Return the (x, y) coordinate for the center point of the cell that contains the specified text.  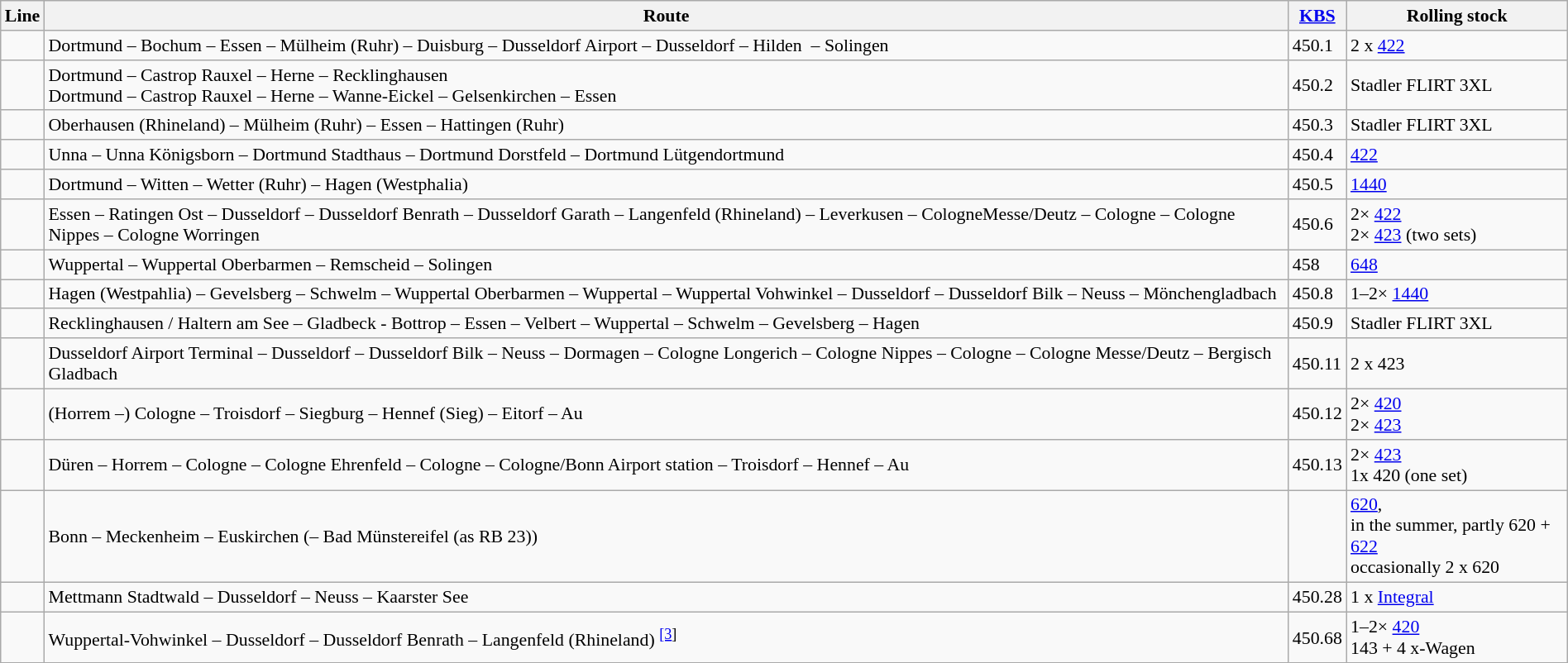
(Horrem –) Cologne – Troisdorf – Siegburg – Hennef (Sieg) – Eitorf – Au (666, 413)
450.9 (1317, 323)
1 x Integral (1457, 597)
450.13 (1317, 465)
450.68 (1317, 637)
Mettmann Stadtwald – Dusseldorf – Neuss – Kaarster See (666, 597)
458 (1317, 264)
2 x 422 (1457, 45)
Wuppertal-Vohwinkel – Dusseldorf – Dusseldorf Benrath – Langenfeld (Rhineland) [3] (666, 637)
450.12 (1317, 413)
Dortmund – Castrop Rauxel – Herne – RecklinghausenDortmund – Castrop Rauxel – Herne – Wanne-Eickel – Gelsenkirchen – Essen (666, 84)
648 (1457, 264)
2× 4202× 423 (1457, 413)
1440 (1457, 184)
Dortmund – Bochum – Essen – Mülheim (Ruhr) – Duisburg – Dusseldorf Airport – Dusseldorf – Hilden – Solingen (666, 45)
450.3 (1317, 125)
Route (666, 15)
1–2× 420143 + 4 x-Wagen (1457, 637)
450.11 (1317, 362)
Bonn – Meckenheim – Euskirchen (– Bad Münstereifel (as RB 23)) (666, 536)
1–2× 1440 (1457, 293)
450.1 (1317, 45)
KBS (1317, 15)
Recklinghausen / Haltern am See – Gladbeck - Bottrop – Essen – Velbert – Wuppertal – Schwelm – Gevelsberg – Hagen (666, 323)
Line (23, 15)
Unna – Unna Königsborn – Dortmund Stadthaus – Dortmund Dorstfeld – Dortmund Lütgendortmund (666, 155)
2× 4222× 423 (two sets) (1457, 223)
Wuppertal – Wuppertal Oberbarmen – Remscheid – Solingen (666, 264)
450.2 (1317, 84)
2 x 423 (1457, 362)
422 (1457, 155)
Rolling stock (1457, 15)
Oberhausen (Rhineland) – Mülheim (Ruhr) – Essen – Hattingen (Ruhr) (666, 125)
Düren – Horrem – Cologne – Cologne Ehrenfeld – Cologne – Cologne/Bonn Airport station – Troisdorf – Hennef – Au (666, 465)
450.8 (1317, 293)
450.6 (1317, 223)
Dortmund – Witten – Wetter (Ruhr) – Hagen (Westphalia) (666, 184)
450.5 (1317, 184)
2× 4231x 420 (one set) (1457, 465)
450.4 (1317, 155)
450.28 (1317, 597)
620, in the summer, partly 620 + 622 occasionally 2 x 620 (1457, 536)
